Return [X, Y] of the center of cell containing provided text 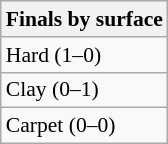
Finals by surface [84, 19]
Hard (1–0) [84, 55]
Clay (0–1) [84, 90]
Carpet (0–0) [84, 126]
